Return [X, Y] of the center of cell containing provided text 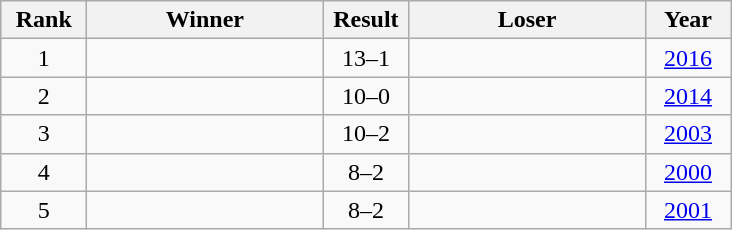
13–1 [366, 58]
2000 [688, 172]
1 [44, 58]
10–0 [366, 96]
10–2 [366, 134]
Result [366, 20]
4 [44, 172]
Year [688, 20]
Rank [44, 20]
Loser [527, 20]
2 [44, 96]
5 [44, 210]
2003 [688, 134]
Winner [205, 20]
3 [44, 134]
2016 [688, 58]
2014 [688, 96]
2001 [688, 210]
